Identify which cell holds the provided text, then report its [x, y] central coordinate. 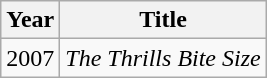
Year [30, 20]
The Thrills Bite Size [163, 58]
2007 [30, 58]
Title [163, 20]
